Output the (X, Y) coordinate of the center of the cell containing the given text.  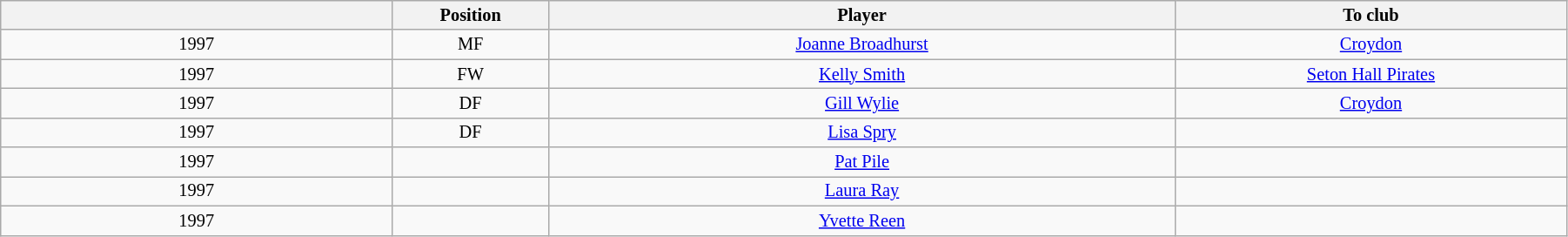
Gill Wylie (862, 103)
Yvette Reen (862, 220)
Position (471, 15)
FW (471, 74)
Lisa Spry (862, 132)
Player (862, 15)
To club (1371, 15)
Kelly Smith (862, 74)
MF (471, 44)
Seton Hall Pirates (1371, 74)
Joanne Broadhurst (862, 44)
Laura Ray (862, 191)
Pat Pile (862, 162)
